Scan for the cell matching the given text and deliver its (X, Y) coordinate at center. 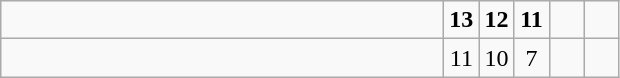
10 (496, 58)
12 (496, 20)
7 (532, 58)
13 (462, 20)
